Find where the given text appears and provide that cell's center as [x, y] coordinate. 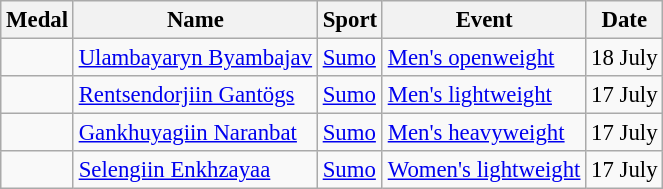
Sport [350, 20]
Date [624, 20]
Women's lightweight [484, 170]
Ulambayaryn Byambajav [195, 58]
Event [484, 20]
18 July [624, 58]
Selengiin Enkhzayaa [195, 170]
Men's heavyweight [484, 133]
Men's openweight [484, 58]
Men's lightweight [484, 95]
Name [195, 20]
Medal [38, 20]
Gankhuyagiin Naranbat [195, 133]
Rentsendorjiin Gantögs [195, 95]
